Capture the cell that displays the provided text and extract its (x, y) central coordinate. 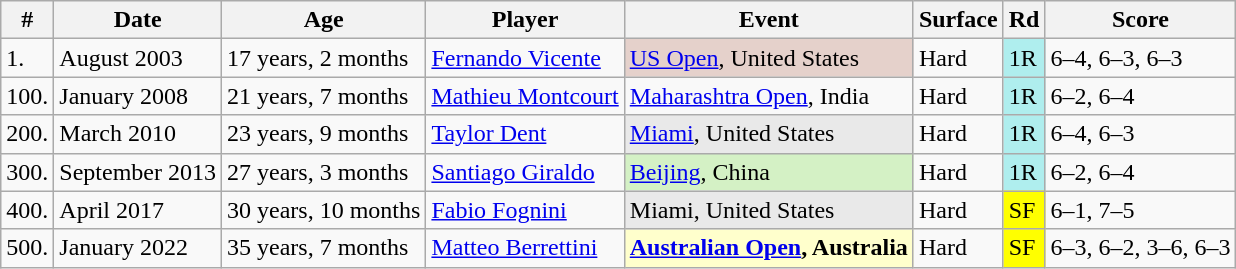
March 2010 (138, 134)
6–4, 6–3, 6–3 (1140, 58)
Rd (1024, 20)
Event (768, 20)
400. (28, 210)
US Open, United States (768, 58)
Santiago Giraldo (525, 172)
Fernando Vicente (525, 58)
Surface (958, 20)
Score (1140, 20)
23 years, 9 months (324, 134)
500. (28, 248)
300. (28, 172)
35 years, 7 months (324, 248)
Matteo Berrettini (525, 248)
27 years, 3 months (324, 172)
Beijing, China (768, 172)
Maharashtra Open, India (768, 96)
Age (324, 20)
21 years, 7 months (324, 96)
17 years, 2 months (324, 58)
August 2003 (138, 58)
6–1, 7–5 (1140, 210)
January 2022 (138, 248)
200. (28, 134)
September 2013 (138, 172)
Date (138, 20)
January 2008 (138, 96)
6–3, 6–2, 3–6, 6–3 (1140, 248)
Fabio Fognini (525, 210)
1. (28, 58)
Australian Open, Australia (768, 248)
Taylor Dent (525, 134)
April 2017 (138, 210)
100. (28, 96)
Player (525, 20)
30 years, 10 months (324, 210)
# (28, 20)
Mathieu Montcourt (525, 96)
6–4, 6–3 (1140, 134)
